Detect which cell encompasses the target text, then output its (X, Y) center coordinate. 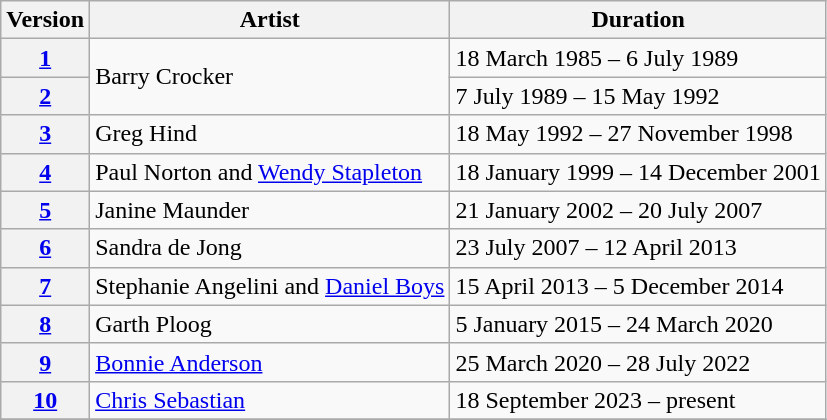
Stephanie Angelini and Daniel Boys (270, 286)
18 September 2023 – present (638, 400)
18 January 1999 – 14 December 2001 (638, 172)
8 (46, 324)
Barry Crocker (270, 77)
Artist (270, 20)
6 (46, 248)
15 April 2013 – 5 December 2014 (638, 286)
5 (46, 210)
9 (46, 362)
Chris Sebastian (270, 400)
7 July 1989 – 15 May 1992 (638, 96)
Bonnie Anderson (270, 362)
25 March 2020 – 28 July 2022 (638, 362)
1 (46, 58)
Garth Ploog (270, 324)
21 January 2002 – 20 July 2007 (638, 210)
Greg Hind (270, 134)
18 May 1992 – 27 November 1998 (638, 134)
Janine Maunder (270, 210)
Paul Norton and Wendy Stapleton (270, 172)
23 July 2007 – 12 April 2013 (638, 248)
Duration (638, 20)
18 March 1985 – 6 July 1989 (638, 58)
Version (46, 20)
5 January 2015 – 24 March 2020 (638, 324)
4 (46, 172)
Sandra de Jong (270, 248)
10 (46, 400)
2 (46, 96)
3 (46, 134)
7 (46, 286)
